From the cell containing the given text, extract its center point as [x, y] coordinate. 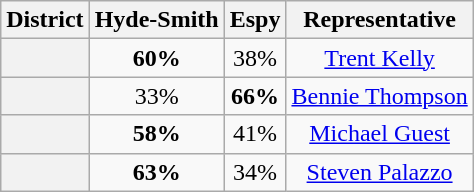
63% [156, 172]
Steven Palazzo [380, 172]
38% [255, 58]
66% [255, 96]
Representative [380, 20]
60% [156, 58]
Bennie Thompson [380, 96]
34% [255, 172]
33% [156, 96]
41% [255, 134]
District [45, 20]
Hyde-Smith [156, 20]
Espy [255, 20]
Michael Guest [380, 134]
Trent Kelly [380, 58]
58% [156, 134]
